Search for the cell housing the specified text and yield its [x, y] center coordinate. 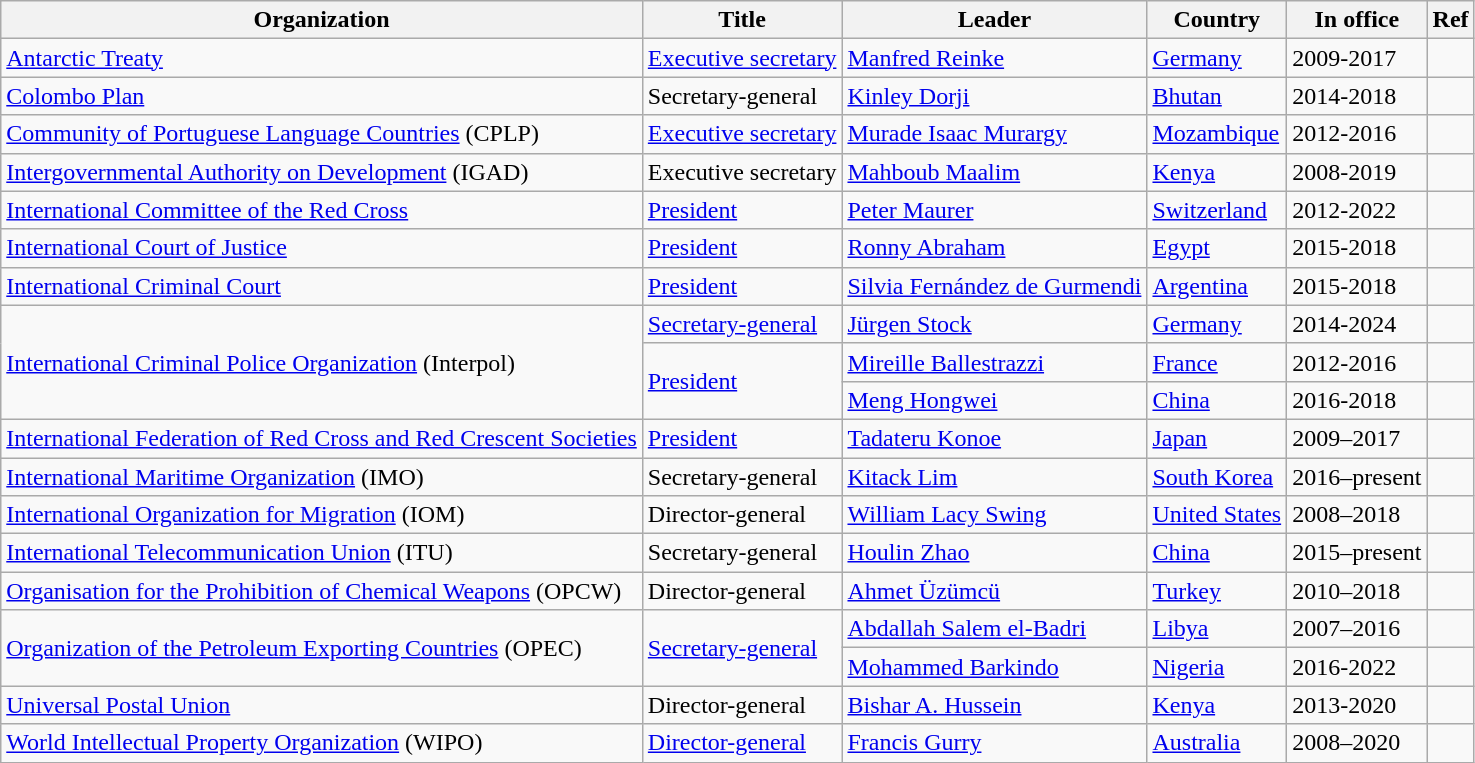
2014-2018 [1357, 96]
Jürgen Stock [994, 324]
Silvia Fernández de Gurmendi [994, 286]
International Criminal Court [322, 286]
International Court of Justice [322, 248]
Colombo Plan [322, 96]
2009-2017 [1357, 58]
Tadateru Konoe [994, 438]
Mahboub Maalim [994, 172]
World Intellectual Property Organization (WIPO) [322, 743]
Organization [322, 20]
Bhutan [1217, 96]
Intergovernmental Authority on Development (IGAD) [322, 172]
Switzerland [1217, 210]
Country [1217, 20]
Mireille Ballestrazzi [994, 362]
2015–present [1357, 553]
2008-2019 [1357, 172]
Abdallah Salem el-Badri [994, 629]
Title [742, 20]
International Organization for Migration (IOM) [322, 515]
United States [1217, 515]
Turkey [1217, 591]
William Lacy Swing [994, 515]
Manfred Reinke [994, 58]
2016-2018 [1357, 400]
Organisation for the Prohibition of Chemical Weapons (OPCW) [322, 591]
International Telecommunication Union (ITU) [322, 553]
Nigeria [1217, 667]
Egypt [1217, 248]
Houlin Zhao [994, 553]
Libya [1217, 629]
2010–2018 [1357, 591]
2008–2020 [1357, 743]
Japan [1217, 438]
In office [1357, 20]
International Federation of Red Cross and Red Crescent Societies [322, 438]
International Criminal Police Organization (Interpol) [322, 362]
2008–2018 [1357, 515]
Francis Gurry [994, 743]
Mozambique [1217, 134]
France [1217, 362]
Ref [1450, 20]
2012-2022 [1357, 210]
Kinley Dorji [994, 96]
2009–2017 [1357, 438]
Ronny Abraham [994, 248]
2016-2022 [1357, 667]
2013-2020 [1357, 705]
Mohammed Barkindo [994, 667]
Community of Portuguese Language Countries (CPLP) [322, 134]
Ahmet Üzümcü [994, 591]
2007–2016 [1357, 629]
Kitack Lim [994, 477]
Bishar A. Hussein [994, 705]
Peter Maurer [994, 210]
Antarctic Treaty [322, 58]
International Committee of the Red Cross [322, 210]
International Maritime Organization (IMO) [322, 477]
2014-2024 [1357, 324]
Leader [994, 20]
Murade Isaac Murargy [994, 134]
Universal Postal Union [322, 705]
Argentina [1217, 286]
Australia [1217, 743]
Organization of the Petroleum Exporting Countries (OPEC) [322, 648]
South Korea [1217, 477]
Meng Hongwei [994, 400]
2016–present [1357, 477]
